Locate the cell with the specified text and output its [x, y] center coordinate. 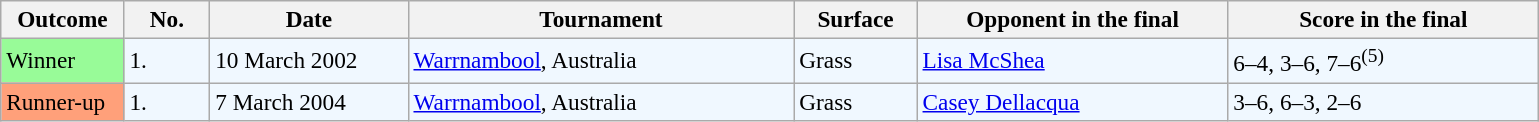
3–6, 6–3, 2–6 [1384, 101]
Outcome [62, 19]
Runner-up [62, 101]
Date [309, 19]
Winner [62, 60]
Casey Dellacqua [1072, 101]
Opponent in the final [1072, 19]
Score in the final [1384, 19]
No. [167, 19]
Surface [856, 19]
7 March 2004 [309, 101]
6–4, 3–6, 7–6(5) [1384, 60]
Tournament [601, 19]
Lisa McShea [1072, 60]
10 March 2002 [309, 60]
